Identify which cell holds the provided text, then report its (X, Y) central coordinate. 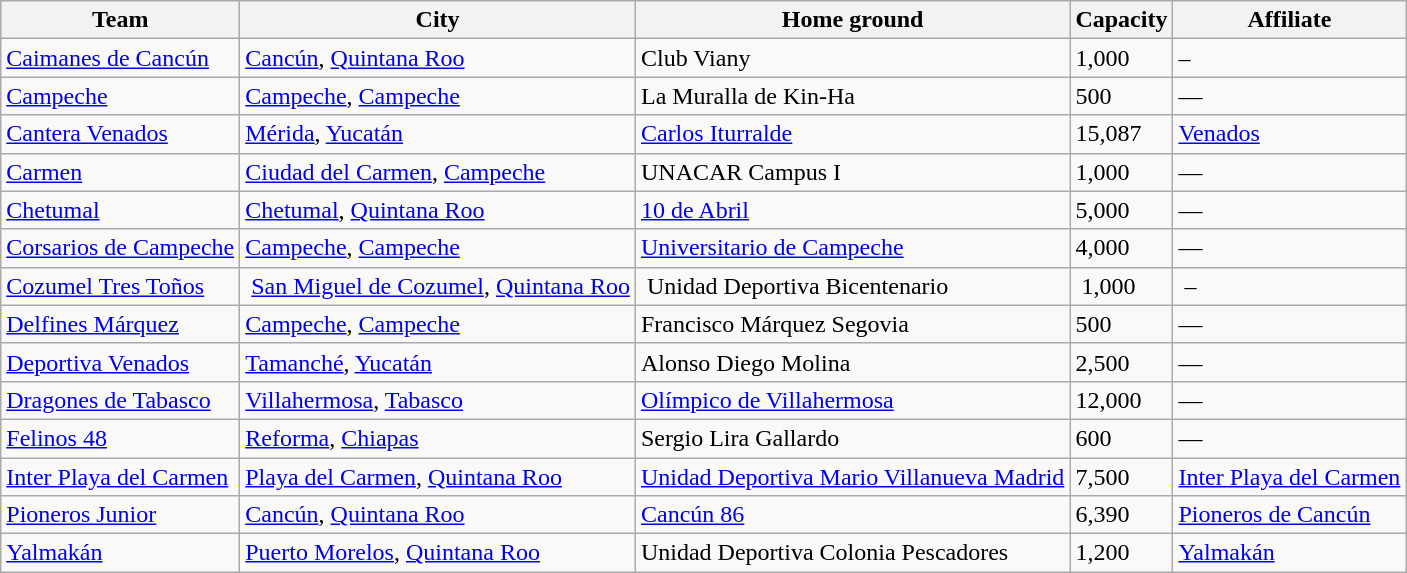
Affiliate (1290, 20)
Capacity (1122, 20)
Venados (1290, 134)
UNACAR Campus I (852, 172)
600 (1122, 438)
Unidad Deportiva Mario Villanueva Madrid (852, 477)
La Muralla de Kin-Ha (852, 96)
Caimanes de Cancún (120, 58)
10 de Abril (852, 210)
Sergio Lira Gallardo (852, 438)
Chetumal, Quintana Roo (438, 210)
4,000 (1122, 248)
Olímpico de Villahermosa (852, 400)
Pioneros de Cancún (1290, 515)
Carlos Iturralde (852, 134)
Home ground (852, 20)
5,000 (1122, 210)
Puerto Morelos, Quintana Roo (438, 553)
Felinos 48 (120, 438)
Universitario de Campeche (852, 248)
Deportiva Venados (120, 362)
San Miguel de Cozumel, Quintana Roo (438, 286)
1,200 (1122, 553)
Cozumel Tres Toños (120, 286)
Corsarios de Campeche (120, 248)
Mérida, Yucatán (438, 134)
Francisco Márquez Segovia (852, 324)
Unidad Deportiva Bicentenario (852, 286)
Pioneros Junior (120, 515)
Unidad Deportiva Colonia Pescadores (852, 553)
12,000 (1122, 400)
Team (120, 20)
Ciudad del Carmen, Campeche (438, 172)
Playa del Carmen, Quintana Roo (438, 477)
Delfines Márquez (120, 324)
City (438, 20)
7,500 (1122, 477)
Chetumal (120, 210)
Dragones de Tabasco (120, 400)
Villahermosa, Tabasco (438, 400)
Alonso Diego Molina (852, 362)
Cancún 86 (852, 515)
Club Viany (852, 58)
Cantera Venados (120, 134)
15,087 (1122, 134)
Campeche (120, 96)
Reforma, Chiapas (438, 438)
6,390 (1122, 515)
Tamanché, Yucatán (438, 362)
Carmen (120, 172)
2,500 (1122, 362)
